Output the (X, Y) coordinate of the center of the cell containing the given text.  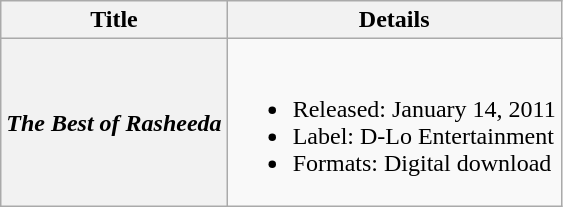
The Best of Rasheeda (114, 122)
Details (394, 20)
Released: January 14, 2011Label: D-Lo EntertainmentFormats: Digital download (394, 122)
Title (114, 20)
